Provide the (X, Y) coordinate of the cell's center where the given text is located.  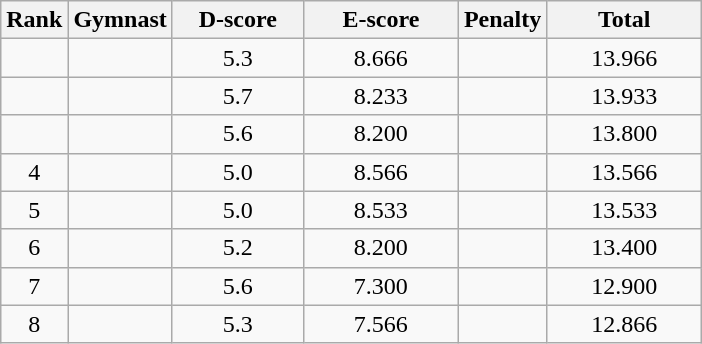
8.533 (380, 210)
12.900 (624, 286)
7.566 (380, 324)
5.7 (238, 96)
8.666 (380, 58)
12.866 (624, 324)
Gymnast (120, 20)
13.800 (624, 134)
E-score (380, 20)
8.566 (380, 172)
13.400 (624, 248)
6 (34, 248)
Total (624, 20)
13.533 (624, 210)
7.300 (380, 286)
13.933 (624, 96)
Rank (34, 20)
13.966 (624, 58)
4 (34, 172)
Penalty (502, 20)
8 (34, 324)
7 (34, 286)
5 (34, 210)
13.566 (624, 172)
5.2 (238, 248)
D-score (238, 20)
8.233 (380, 96)
